Pinpoint the cell where the given text exists, returning its [x, y] midpoint coordinate. 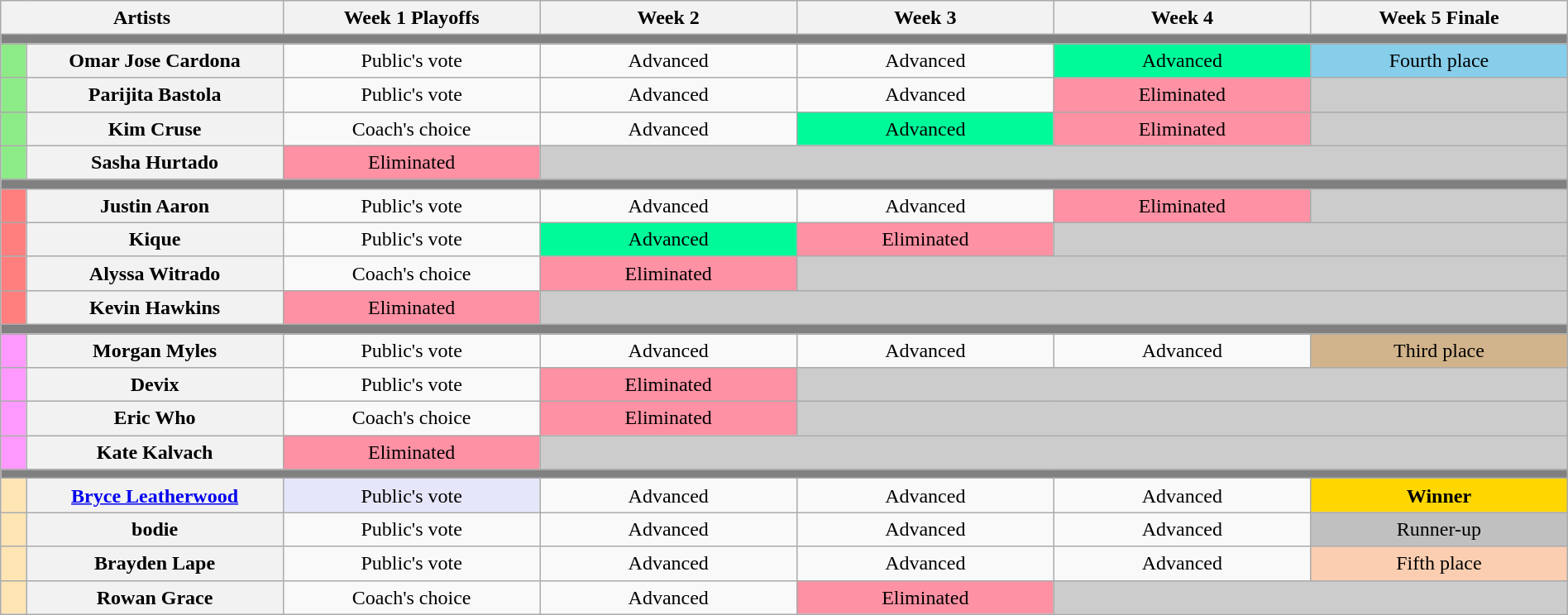
Kevin Hawkins [155, 307]
Fourth place [1439, 61]
Week 2 [668, 18]
Kique [155, 240]
Artists [142, 18]
Bryce Leatherwood [155, 496]
Devix [155, 385]
Justin Aaron [155, 205]
Brayden Lape [155, 564]
Rowan Grace [155, 597]
Kate Kalvach [155, 453]
Omar Jose Cardona [155, 61]
Third place [1439, 350]
Parijita Bastola [155, 94]
Alyssa Witrado [155, 273]
Week 4 [1183, 18]
bodie [155, 529]
Week 1 Playoffs [412, 18]
Fifth place [1439, 564]
Morgan Myles [155, 350]
Week 3 [925, 18]
Week 5 Finale [1439, 18]
Eric Who [155, 418]
Kim Cruse [155, 129]
Winner [1439, 496]
Runner-up [1439, 529]
Sasha Hurtado [155, 162]
